Find where the given text appears and provide that cell's center as (x, y) coordinate. 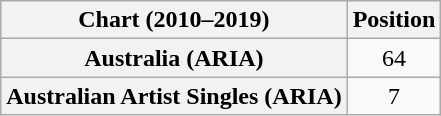
Australian Artist Singles (ARIA) (174, 96)
Australia (ARIA) (174, 58)
64 (394, 58)
Position (394, 20)
Chart (2010–2019) (174, 20)
7 (394, 96)
